For the text-containing cell, return its midpoint in (x, y) coordinate format. 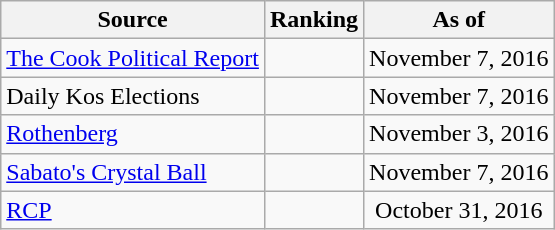
RCP (133, 210)
As of (459, 20)
Daily Kos Elections (133, 96)
Rothenberg (133, 134)
The Cook Political Report (133, 58)
Sabato's Crystal Ball (133, 172)
November 3, 2016 (459, 134)
Source (133, 20)
October 31, 2016 (459, 210)
Ranking (314, 20)
